Pinpoint the cell where the given text exists, returning its [X, Y] midpoint coordinate. 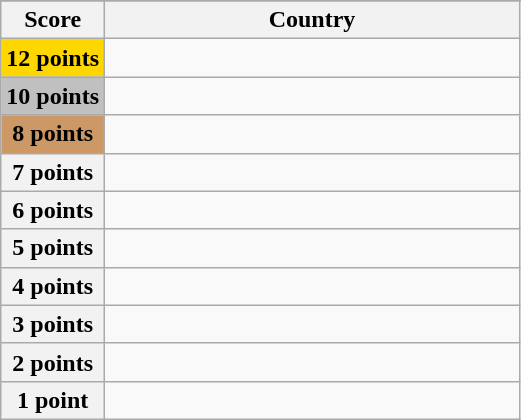
1 point [53, 400]
5 points [53, 248]
12 points [53, 58]
7 points [53, 172]
3 points [53, 324]
6 points [53, 210]
4 points [53, 286]
Country [312, 20]
Score [53, 20]
10 points [53, 96]
8 points [53, 134]
2 points [53, 362]
